Find where the given text appears and provide that cell's center as (x, y) coordinate. 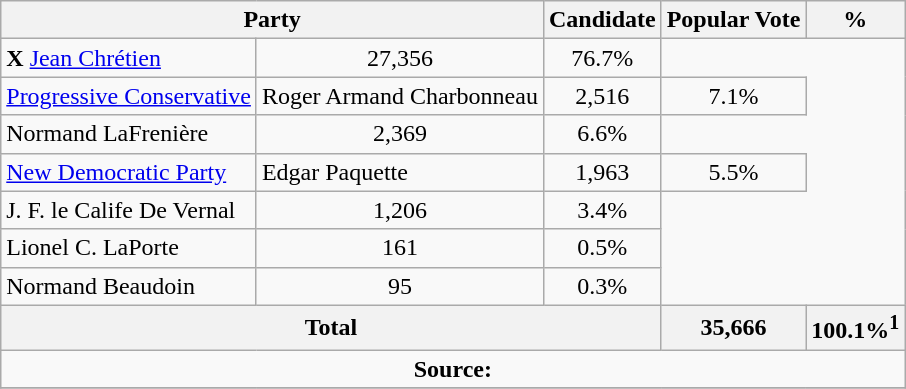
2,369 (400, 134)
95 (400, 286)
Roger Armand Charbonneau (400, 96)
Progressive Conservative (129, 96)
7.1% (734, 96)
Candidate (602, 20)
5.5% (734, 172)
1,206 (400, 210)
Edgar Paquette (400, 172)
3.4% (602, 210)
27,356 (400, 58)
Lionel C. LaPorte (129, 248)
Popular Vote (734, 20)
New Democratic Party (129, 172)
Normand Beaudoin (129, 286)
Total (331, 328)
Party (272, 20)
X Jean Chrétien (129, 58)
% (856, 20)
76.7% (602, 58)
100.1%1 (856, 328)
161 (400, 248)
0.3% (602, 286)
Source: (453, 369)
6.6% (602, 134)
0.5% (602, 248)
Normand LaFrenière (129, 134)
35,666 (734, 328)
1,963 (602, 172)
J. F. le Calife De Vernal (129, 210)
2,516 (602, 96)
